Provide the (x, y) coordinate of the cell's center where the given text is located.  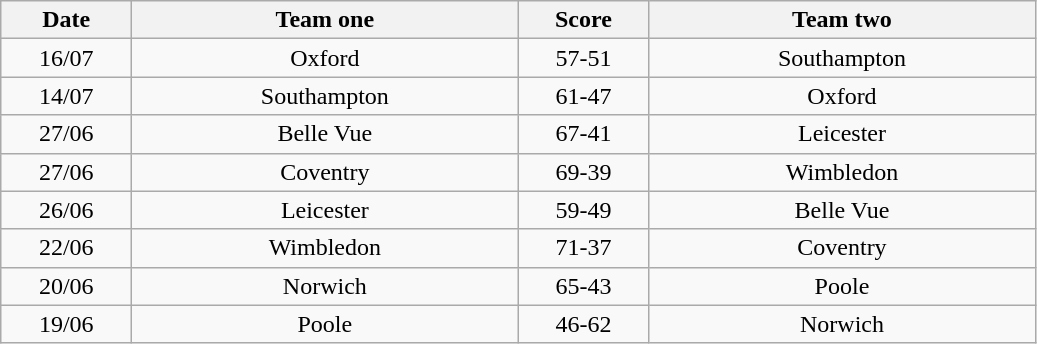
22/06 (66, 248)
61-47 (584, 96)
69-39 (584, 172)
14/07 (66, 96)
71-37 (584, 248)
59-49 (584, 210)
Date (66, 20)
Team two (842, 20)
16/07 (66, 58)
19/06 (66, 324)
65-43 (584, 286)
67-41 (584, 134)
26/06 (66, 210)
46-62 (584, 324)
Team one (325, 20)
Score (584, 20)
57-51 (584, 58)
20/06 (66, 286)
